For the text-containing cell, return its midpoint in (x, y) coordinate format. 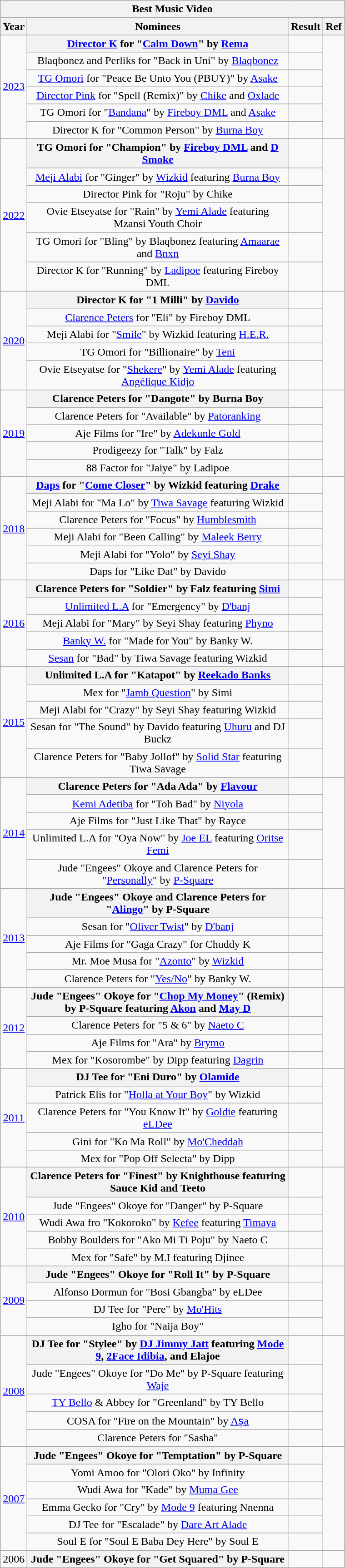
Director K for "Common Person" by Burna Boy (158, 130)
Meji Alabi for "Been Calling" by Maleek Berry (158, 537)
COSA for "Fire on the Mountain" by Aṣa (158, 1420)
2010 (14, 1216)
Jude "Engees" Okoye and Clarence Peters for "Alingo" by P-Square (158, 904)
Meji Alabi for "Ginger" by Wizkid featuring Burna Boy (158, 177)
Unlimited L.A for "Emergency" by D'banj (158, 606)
Ref (334, 26)
Mex for "Jamb Question" by Simi (158, 692)
2022 (14, 215)
Jude "Engees" Okoye for "Get Squared" by P-Square (158, 1559)
Patrick Elis for "Holla at Your Boy" by Wizkid (158, 1094)
Clarence Peters for "Soldier" by Falz featuring Simi (158, 589)
Daps for "Like Dat" by Davido (158, 572)
Sesan for "Oliver Twist" by D'banj (158, 927)
Jude "Engees" Okoye for "Danger" by P-Square (158, 1206)
Emma Gecko for "Cry" by Mode 9 featuring Nnenna (158, 1507)
Igho for "Naija Boy" (158, 1326)
Mex for "Pop Off Selecta" by Dipp (158, 1158)
Clarence Peters for "Available" by Patoranking (158, 416)
Aje Films for "Gaga Crazy" for Chuddy K (158, 944)
TG Omori for "Bandana" by Fireboy DML and Asake (158, 113)
Aje Films for "Just Like That" by Rayce (158, 821)
2008 (14, 1391)
2006 (14, 1559)
2019 (14, 433)
TG Omori for "Bling" by Blaqbonez featuring Amaarae and Bnxn (158, 247)
Nominees (158, 26)
Daps for "Come Closer" by Wizkid featuring Drake (158, 485)
Director K for "Calm Down" by Rema (158, 44)
Best Music Video (173, 9)
Mr. Moe Musa for "Azonto" by Wizkid (158, 961)
Jude "Engees" Okoye for "Temptation" by P-Square (158, 1455)
Sesan for "Bad" by Tiwa Savage featuring Wizkid (158, 658)
Aje Films for "Ire" by Adekunle Gold (158, 433)
Wudi Awa fro "Kokoroko" by Kefee featuring Timaya (158, 1223)
Ovie Etseyatse for "Shekere" by Yemi Alade featuring Angélique Kidjo (158, 375)
DJ Tee for "Eni Duro" by Olamide (158, 1077)
TG Omori for "Champion" by Fireboy DML and D Smoke (158, 153)
Aje Films for "Ara" by Brymo (158, 1043)
Sesan for "The Sound" by Davido featuring Uhuru and DJ Buckz (158, 733)
2014 (14, 833)
Jude "Engees" Okoye for "Chop My Money" (Remix) by P-Square featuring Akon and May D (158, 1002)
Clarence Peters for "Dangote" by Burna Boy (158, 399)
Clarence Peters for "Sasha" (158, 1438)
Meji Alabi for "Smile" by Wizkid featuring H.E.R. (158, 335)
Unlimited L.A for "Oya Now" by Joe EL featuring Oritse Femi (158, 844)
Meji Alabi for "Yolo" by Seyi Shay (158, 554)
2011 (14, 1118)
Clarence Peters for "Eli" by Fireboy DML (158, 317)
Clarence Peters for "You Know It" by Goldie featuring eLDee (158, 1118)
Soul E for "Soul E Baba Dey Here" by Soul E (158, 1542)
2023 (14, 87)
2013 (14, 938)
Clarence Peters for "5 & 6" by Naeto C (158, 1025)
Director K for "1 Milli" by Davido (158, 300)
2020 (14, 341)
Ovie Etseyatse for "Rain" by Yemi Alade featuring Mzansi Youth Choir (158, 217)
Jude "Engees" Okoye for "Roll It" by P-Square (158, 1275)
Banky W. for "Made for You" by Banky W. (158, 641)
Wudi Awa for "Kade" by Muma Gee (158, 1490)
Unlimited L.A for "Katapot" by Reekado Banks (158, 675)
Kemi Adetiba for "Toh Bad" by Niyola (158, 803)
Blaqbonez and Perliks for "Back in Uni" by Blaqbonez (158, 61)
Meji Alabi for "Mary" by Seyi Shay featuring Phyno (158, 623)
Prodigeezy for "Talk" by Falz (158, 450)
Mex for "Kosorombe" by Dipp featuring Dagrin (158, 1060)
Year (14, 26)
TG Omori for "Peace Be Unto You (PBUY)" by Asake (158, 78)
2012 (14, 1028)
Clarence Peters for "Finest" by Knighthouse featuring Sauce Kid and Teeto (158, 1182)
2016 (14, 623)
2009 (14, 1301)
2015 (14, 722)
Director K for "Running" by Ladipoe featuring Fireboy DML (158, 277)
Director Pink for "Spell (Remix)" by Chike and Oxlade (158, 95)
DJ Tee for "Escalade" by Dare Art Alade (158, 1524)
Director Pink for "Roju" by Chike (158, 194)
TG Omori for "Billionaire" by Teni (158, 352)
DJ Tee for "Stylee" by DJ Jimmy Jatt featuring Mode 9, 2Face Idibia, and Elajoe (158, 1350)
Jude "Engees" Okoye for "Do Me" by P-Square featuring Waje (158, 1380)
Mex for "Safe" by M.I featuring Djinee (158, 1257)
Bobby Boulders for "Ako Mi Ti Poju" by Naeto C (158, 1240)
Alfonso Dormun for "Bosi Gbangba" by eLDee (158, 1292)
Jude "Engees" Okoye and Clarence Peters for "Personally" by P-Square (158, 874)
Meji Alabi for "Crazy" by Seyi Shay featuring Wizkid (158, 710)
2018 (14, 528)
Clarence Peters for "Baby Jollof" by Solid Star featuring Tiwa Savage (158, 763)
Clarence Peters for "Yes/No" by Banky W. (158, 979)
Meji Alabi for "Ma Lo" by Tiwa Savage featuring Wizkid (158, 502)
Result (305, 26)
Gini for "Ko Ma Roll" by Mo'Cheddah (158, 1141)
Clarence Peters for "Focus" by Humblesmith (158, 519)
DJ Tee for "Pere" by Mo'Hits (158, 1309)
88 Factor for "Jaiye" by Ladipoe (158, 468)
Yomi Amoo for "Olori Oko" by Infinity (158, 1473)
TY Bello & Abbey for "Greenland" by TY Bello (158, 1403)
2007 (14, 1499)
Clarence Peters for "Ada Ada" by Flavour (158, 786)
